Identify which cell holds the provided text, then report its [x, y] central coordinate. 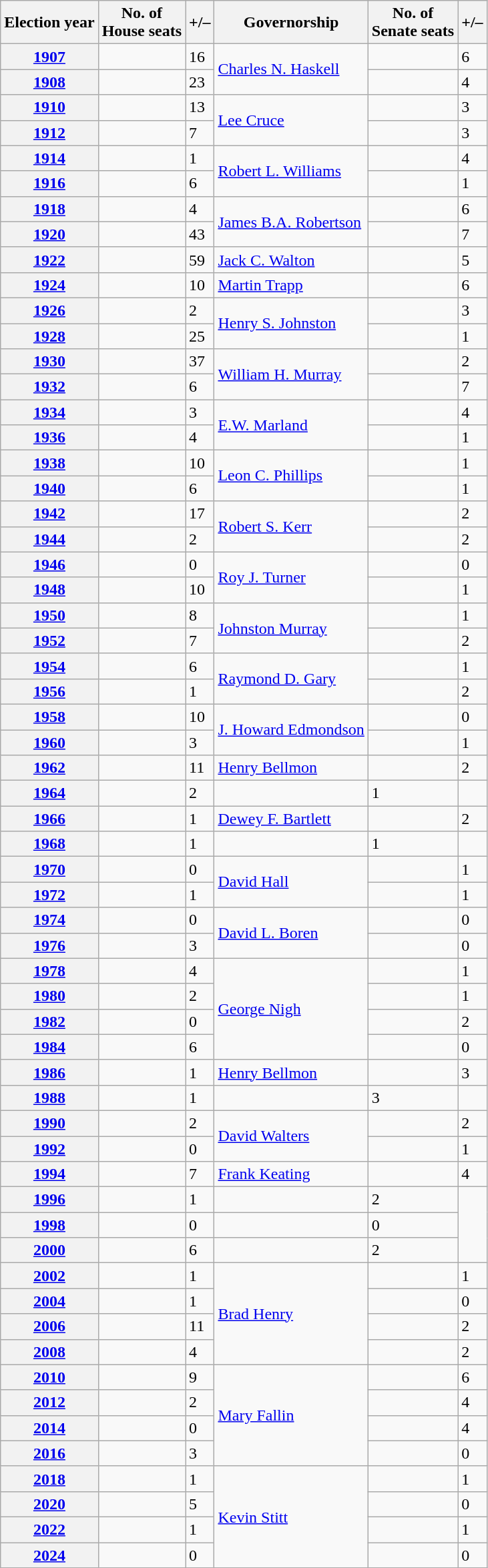
1946 [49, 564]
1932 [49, 387]
Martin Trapp [291, 285]
16 [200, 57]
2010 [49, 1377]
David Walters [291, 1136]
1984 [49, 1047]
David L. Boren [291, 933]
17 [200, 514]
Leon C. Phillips [291, 476]
1964 [49, 793]
1924 [49, 285]
George Nigh [291, 1009]
1938 [49, 463]
23 [200, 82]
9 [200, 1377]
1922 [49, 260]
43 [200, 234]
1952 [49, 641]
2008 [49, 1352]
Election year [49, 23]
1992 [49, 1148]
1928 [49, 336]
Kevin Stitt [291, 1517]
1944 [49, 539]
1920 [49, 234]
1950 [49, 615]
1968 [49, 844]
Dewey F. Bartlett [291, 819]
1988 [49, 1098]
E.W. Marland [291, 425]
1982 [49, 1022]
1954 [49, 666]
1998 [49, 1225]
1980 [49, 996]
No. ofSenate seats [413, 23]
1940 [49, 488]
2014 [49, 1428]
Johnston Murray [291, 628]
Raymond D. Gary [291, 679]
Brad Henry [291, 1314]
59 [200, 260]
1907 [49, 57]
No. ofHouse seats [142, 23]
1914 [49, 158]
1936 [49, 438]
8 [200, 615]
Frank Keating [291, 1174]
1916 [49, 183]
2000 [49, 1250]
25 [200, 336]
Robert L. Williams [291, 171]
1910 [49, 107]
1976 [49, 945]
2020 [49, 1504]
2016 [49, 1453]
Jack C. Walton [291, 260]
William H. Murray [291, 374]
James B.A. Robertson [291, 222]
2006 [49, 1326]
1956 [49, 691]
1948 [49, 590]
1972 [49, 895]
Mary Fallin [291, 1415]
2004 [49, 1301]
1934 [49, 412]
1942 [49, 514]
David Hall [291, 882]
1958 [49, 717]
1978 [49, 971]
2012 [49, 1403]
1996 [49, 1200]
1918 [49, 209]
Governorship [291, 23]
1974 [49, 920]
13 [200, 107]
1986 [49, 1072]
1970 [49, 869]
1912 [49, 133]
J. Howard Edmondson [291, 729]
1994 [49, 1174]
Robert S. Kerr [291, 526]
Henry S. Johnston [291, 323]
1926 [49, 310]
2024 [49, 1555]
2018 [49, 1479]
Charles N. Haskell [291, 69]
1990 [49, 1123]
1908 [49, 82]
Lee Cruce [291, 120]
2002 [49, 1276]
37 [200, 362]
1966 [49, 819]
1960 [49, 743]
1930 [49, 362]
Roy J. Turner [291, 577]
1962 [49, 768]
2022 [49, 1529]
